Locate the cell with the specified text and output its [X, Y] center coordinate. 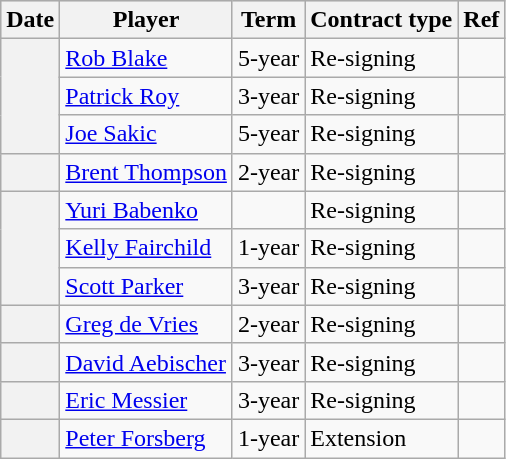
Yuri Babenko [146, 210]
David Aebischer [146, 362]
Eric Messier [146, 400]
Extension [382, 438]
Player [146, 20]
Kelly Fairchild [146, 248]
Joe Sakic [146, 134]
Contract type [382, 20]
Brent Thompson [146, 172]
Date [30, 20]
Term [268, 20]
Rob Blake [146, 58]
Greg de Vries [146, 324]
Scott Parker [146, 286]
Ref [482, 20]
Patrick Roy [146, 96]
Peter Forsberg [146, 438]
